Pinpoint the cell where the given text exists, returning its (X, Y) midpoint coordinate. 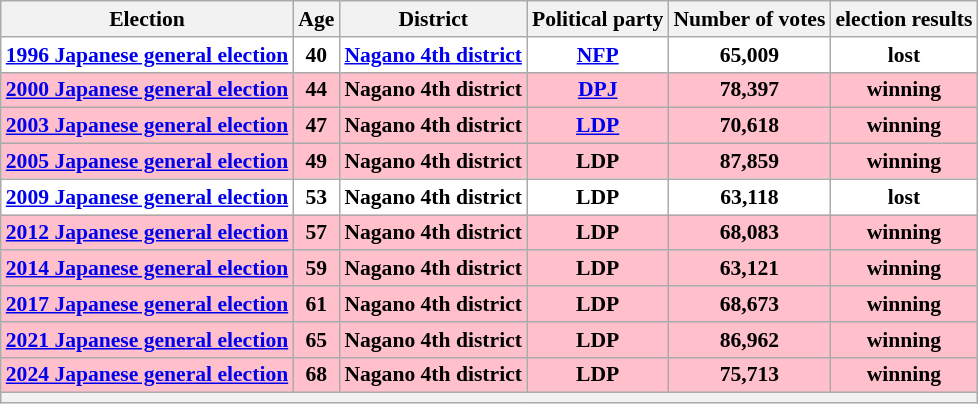
65,009 (749, 55)
DPJ (598, 90)
2017 Japanese general election (147, 304)
44 (316, 90)
Number of votes (749, 19)
40 (316, 55)
87,859 (749, 162)
63,121 (749, 269)
2005 Japanese general election (147, 162)
70,618 (749, 126)
Political party (598, 19)
2012 Japanese general election (147, 233)
2021 Japanese general election (147, 340)
2024 Japanese general election (147, 375)
59 (316, 269)
53 (316, 197)
Age (316, 19)
47 (316, 126)
NFP (598, 55)
75,713 (749, 375)
68 (316, 375)
63,118 (749, 197)
57 (316, 233)
61 (316, 304)
2000 Japanese general election (147, 90)
1996 Japanese general election (147, 55)
District (433, 19)
49 (316, 162)
68,673 (749, 304)
2003 Japanese general election (147, 126)
68,083 (749, 233)
Election (147, 19)
election results (904, 19)
78,397 (749, 90)
86,962 (749, 340)
2009 Japanese general election (147, 197)
65 (316, 340)
2014 Japanese general election (147, 269)
